Detect which cell encompasses the target text, then output its (x, y) center coordinate. 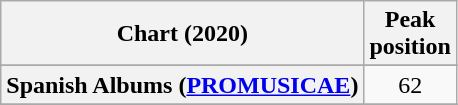
62 (410, 85)
Spanish Albums (PROMUSICAE) (182, 85)
Peakposition (410, 34)
Chart (2020) (182, 34)
